Locate the cell with the specified text and output its [x, y] center coordinate. 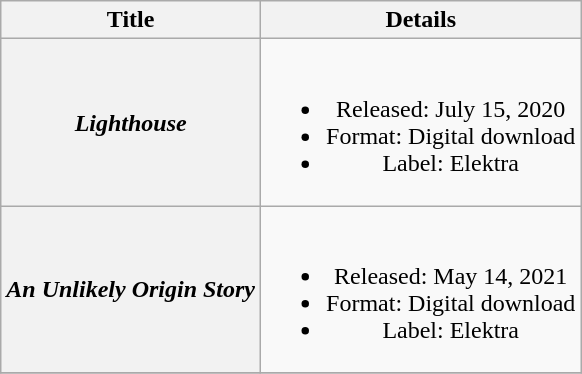
An Unlikely Origin Story [131, 290]
Details [421, 20]
Title [131, 20]
Released: May 14, 2021Format: Digital downloadLabel: Elektra [421, 290]
Lighthouse [131, 122]
Released: July 15, 2020Format: Digital downloadLabel: Elektra [421, 122]
